For the text-containing cell, return its midpoint in (x, y) coordinate format. 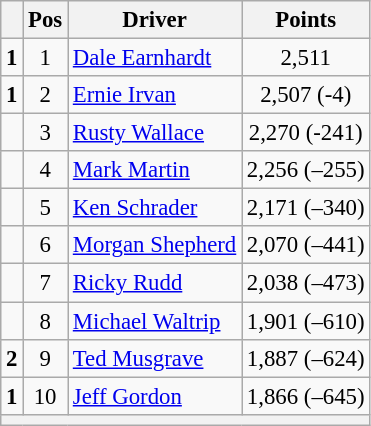
Jeff Gordon (155, 396)
2,511 (306, 58)
Driver (155, 20)
2,256 (–255) (306, 170)
2,070 (–441) (306, 245)
Mark Martin (155, 170)
10 (46, 396)
1,901 (–610) (306, 321)
Ted Musgrave (155, 358)
Morgan Shepherd (155, 245)
2,507 (-4) (306, 95)
4 (46, 170)
Rusty Wallace (155, 133)
8 (46, 321)
Ernie Irvan (155, 95)
2,038 (–473) (306, 283)
5 (46, 208)
Dale Earnhardt (155, 58)
Pos (46, 20)
Points (306, 20)
Ricky Rudd (155, 283)
3 (46, 133)
2,270 (-241) (306, 133)
1,866 (–645) (306, 396)
Ken Schrader (155, 208)
Michael Waltrip (155, 321)
2,171 (–340) (306, 208)
6 (46, 245)
7 (46, 283)
1,887 (–624) (306, 358)
9 (46, 358)
